Pinpoint the cell where the given text exists, returning its (x, y) midpoint coordinate. 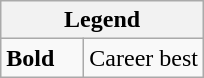
Bold (42, 58)
Career best (144, 58)
Legend (102, 20)
